Identify which cell holds the provided text, then report its (X, Y) central coordinate. 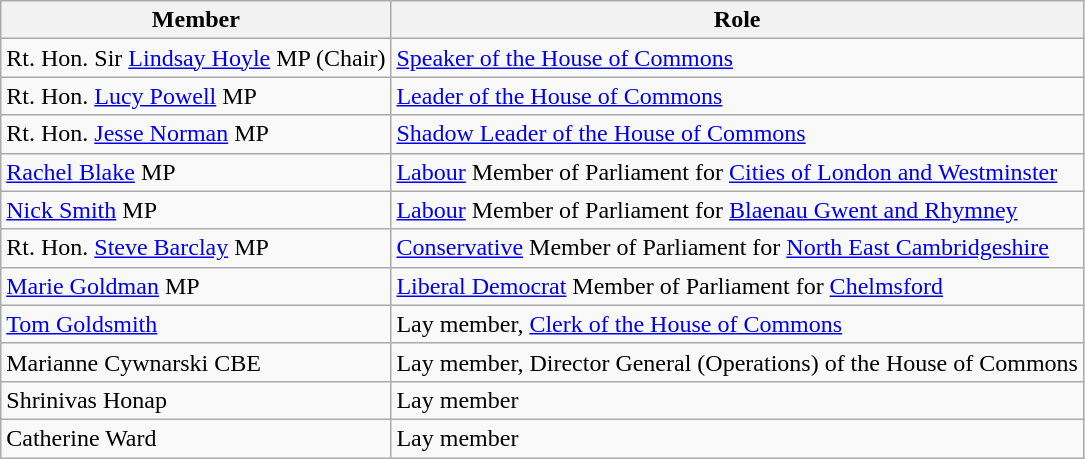
Rt. Hon. Sir Lindsay Hoyle MP (Chair) (196, 58)
Speaker of the House of Commons (738, 58)
Catherine Ward (196, 438)
Rt. Hon. Lucy Powell MP (196, 96)
Lay member, Clerk of the House of Commons (738, 324)
Rachel Blake MP (196, 172)
Lay member, Director General (Operations) of the House of Commons (738, 362)
Shrinivas Honap (196, 400)
Member (196, 20)
Leader of the House of Commons (738, 96)
Conservative Member of Parliament for North East Cambridgeshire (738, 248)
Liberal Democrat Member of Parliament for Chelmsford (738, 286)
Shadow Leader of the House of Commons (738, 134)
Marianne Cywnarski CBE (196, 362)
Labour Member of Parliament for Blaenau Gwent and Rhymney (738, 210)
Rt. Hon. Jesse Norman MP (196, 134)
Marie Goldman MP (196, 286)
Role (738, 20)
Rt. Hon. Steve Barclay MP (196, 248)
Nick Smith MP (196, 210)
Tom Goldsmith (196, 324)
Labour Member of Parliament for Cities of London and Westminster (738, 172)
